For the text-containing cell, return its midpoint in (X, Y) coordinate format. 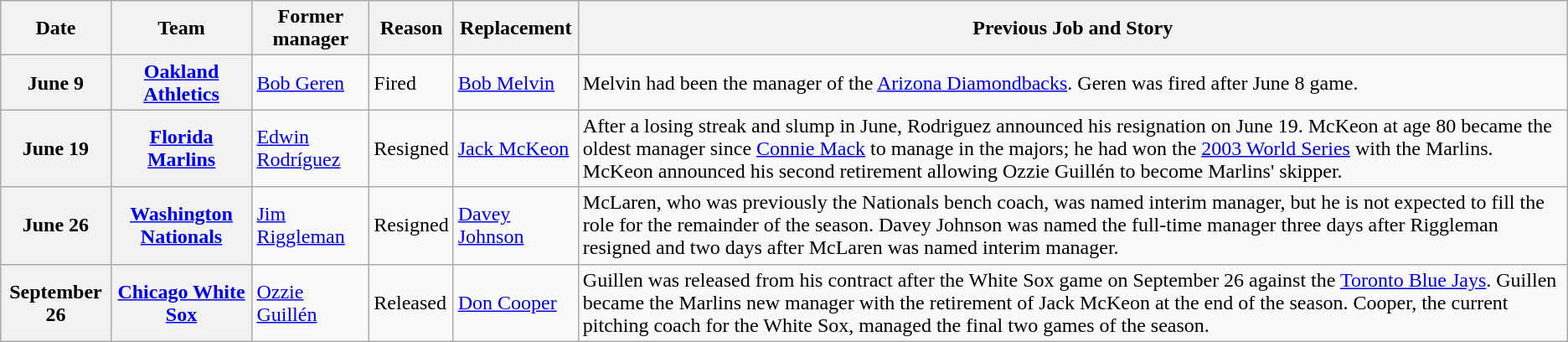
Jim Riggleman (311, 225)
Melvin had been the manager of the Arizona Diamondbacks. Geren was fired after June 8 game. (1072, 82)
Bob Melvin (516, 82)
Ozzie Guillén (311, 303)
Don Cooper (516, 303)
Team (181, 28)
Oakland Athletics (181, 82)
Former manager (311, 28)
Date (55, 28)
June 26 (55, 225)
Fired (411, 82)
Washington Nationals (181, 225)
Bob Geren (311, 82)
June 19 (55, 148)
June 9 (55, 82)
Chicago White Sox (181, 303)
Jack McKeon (516, 148)
Released (411, 303)
September 26 (55, 303)
Edwin Rodríguez (311, 148)
Replacement (516, 28)
Davey Johnson (516, 225)
Previous Job and Story (1072, 28)
Reason (411, 28)
Florida Marlins (181, 148)
